Detect which cell encompasses the target text, then output its (X, Y) center coordinate. 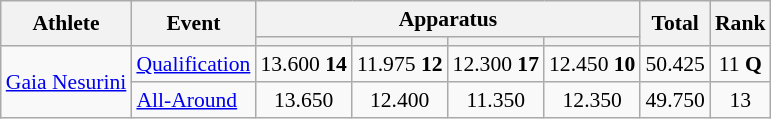
12.300 17 (496, 64)
Event (193, 24)
49.750 (674, 100)
Total (674, 24)
13.650 (303, 100)
Gaia Nesurini (66, 82)
13.600 14 (303, 64)
11.350 (496, 100)
Athlete (66, 24)
12.450 10 (592, 64)
Apparatus (448, 19)
12.350 (592, 100)
13 (740, 100)
12.400 (400, 100)
Qualification (193, 64)
Rank (740, 24)
11.975 12 (400, 64)
11 Q (740, 64)
All-Around (193, 100)
50.425 (674, 64)
